For the text-containing cell, return its midpoint in (X, Y) coordinate format. 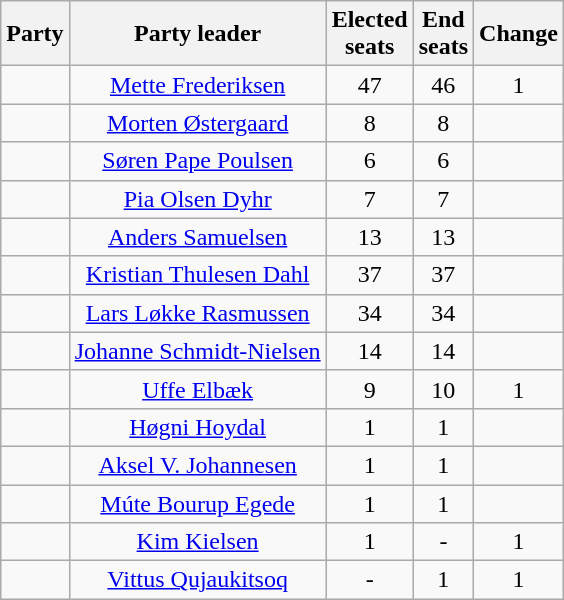
10 (443, 389)
Kim Kielsen (198, 542)
Múte Bourup Egede (198, 503)
Lars Løkke Rasmussen (198, 313)
Kristian Thulesen Dahl (198, 275)
Pia Olsen Dyhr (198, 199)
Høgni Hoydal (198, 427)
Aksel V. Johannesen (198, 465)
47 (370, 85)
Søren Pape Poulsen (198, 161)
Johanne Schmidt-Nielsen (198, 351)
Party leader (198, 34)
Endseats (443, 34)
9 (370, 389)
46 (443, 85)
Party (35, 34)
Electedseats (370, 34)
Uffe Elbæk (198, 389)
Anders Samuelsen (198, 237)
Change (519, 34)
Mette Frederiksen (198, 85)
Morten Østergaard (198, 123)
Vittus Qujaukitsoq (198, 580)
